Provide the [x, y] coordinate of the cell's center where the given text is located.  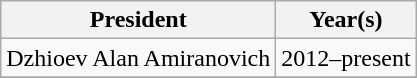
Dzhioev Alan Amiranovich [138, 58]
Year(s) [346, 20]
President [138, 20]
2012–present [346, 58]
